Provide the (x, y) coordinate of the cell's center where the given text is located.  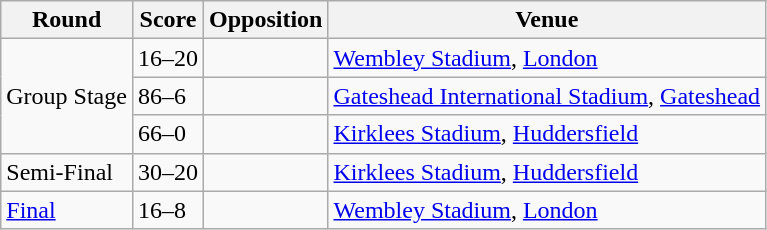
Final (67, 210)
Opposition (266, 20)
16–20 (168, 58)
Venue (547, 20)
Gateshead International Stadium, Gateshead (547, 96)
30–20 (168, 172)
66–0 (168, 134)
16–8 (168, 210)
Score (168, 20)
Group Stage (67, 96)
Semi-Final (67, 172)
Round (67, 20)
86–6 (168, 96)
